Pinpoint the cell where the given text exists, returning its (x, y) midpoint coordinate. 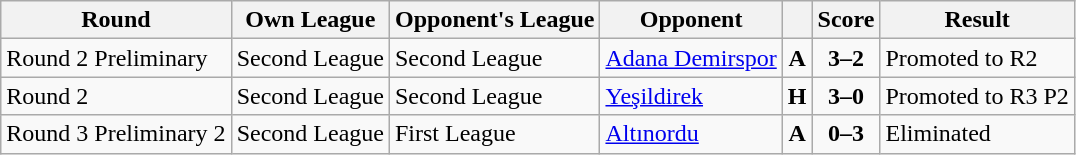
Promoted to R3 P2 (977, 96)
Yeşildirek (691, 96)
Round 2 Preliminary (116, 58)
Result (977, 20)
Round 3 Preliminary 2 (116, 134)
Eliminated (977, 134)
Round (116, 20)
0–3 (846, 134)
3–2 (846, 58)
Own League (310, 20)
Adana Demirspor (691, 58)
First League (494, 134)
3–0 (846, 96)
Score (846, 20)
Round 2 (116, 96)
Promoted to R2 (977, 58)
Opponent (691, 20)
H (797, 96)
Opponent's League (494, 20)
Altınordu (691, 134)
